Search for the cell housing the specified text and yield its [X, Y] center coordinate. 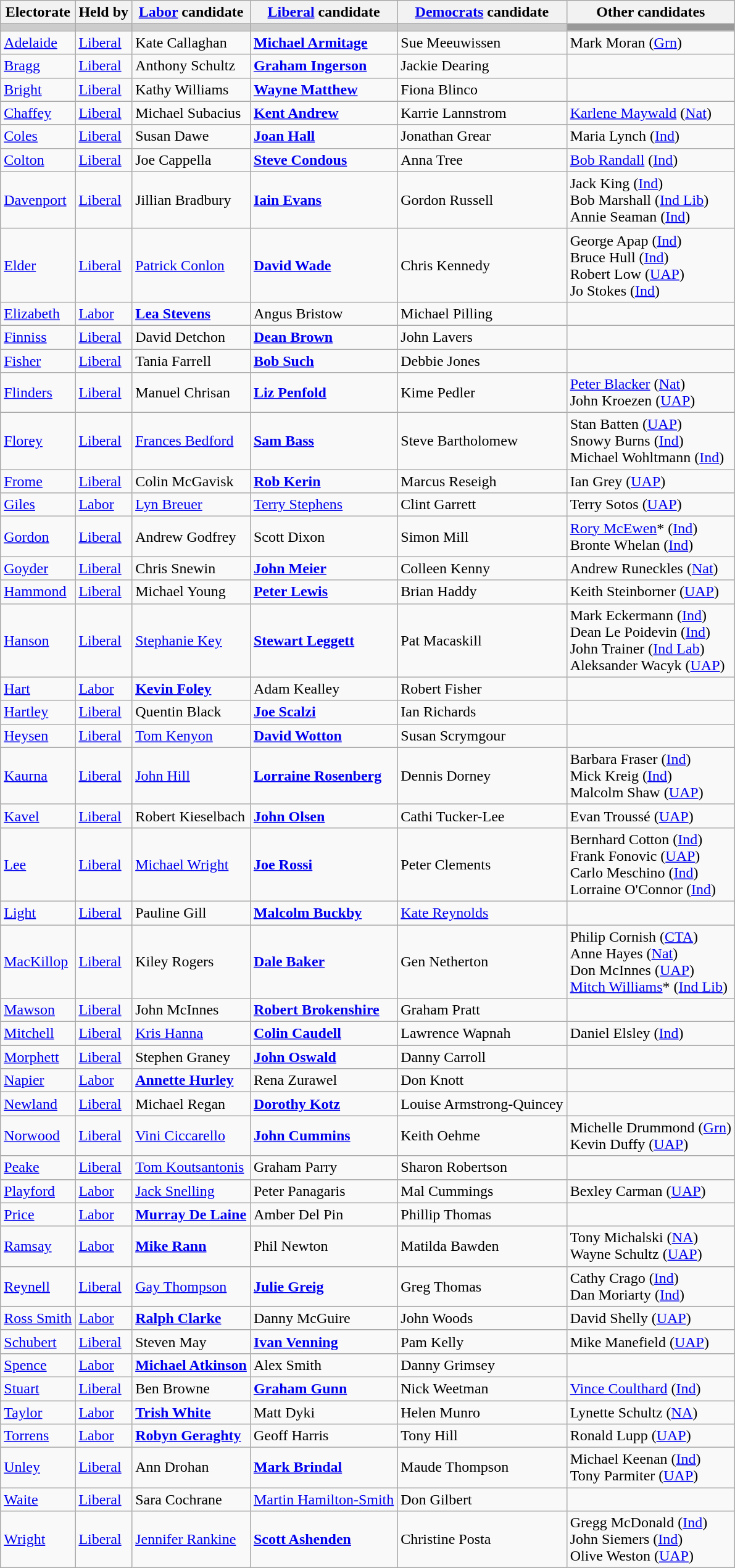
Brian Haddy [482, 592]
Lea Stevens [191, 313]
Peter Clements [482, 864]
Electorate [38, 12]
Sharon Robertson [482, 1168]
Unley [38, 1467]
Louise Armstrong-Quincey [482, 1104]
John Oswald [323, 1057]
Colin McGavisk [191, 481]
Cathi Tucker-Lee [482, 816]
Morphett [38, 1057]
Rob Kerin [323, 481]
Anthony Schultz [191, 66]
Mark Eckermann (Ind) Dean Le Poidevin (Ind) John Trainer (Ind Lab) Aleksander Wacyk (UAP) [650, 641]
Bragg [38, 66]
Stan Batten (UAP) Snowy Burns (Ind) Michael Wohltmann (Ind) [650, 441]
Danny Carroll [482, 1057]
Hartley [38, 712]
Michelle Drummond (Grn) Kevin Duffy (UAP) [650, 1135]
Dean Brown [323, 337]
Adelaide [38, 43]
Danny McGuire [323, 1318]
Colin Caudell [323, 1034]
John Lavers [482, 337]
Kavel [38, 816]
Colleen Kenny [482, 568]
Gordon Russell [482, 200]
Maude Thompson [482, 1467]
Mark Moran (Grn) [650, 43]
Debbie Jones [482, 361]
Graham Pratt [482, 1010]
Stephen Graney [191, 1057]
Clint Garrett [482, 505]
Davenport [38, 200]
Danny Grimsey [482, 1365]
Heysen [38, 736]
Bexley Carman (UAP) [650, 1191]
Michael Pilling [482, 313]
Malcolm Buckby [323, 913]
Democrats candidate [482, 12]
David Wade [323, 265]
Frome [38, 481]
John Olsen [323, 816]
Kime Pedler [482, 392]
Michael Wright [191, 864]
Kate Reynolds [482, 913]
Ralph Clarke [191, 1318]
Ivan Venning [323, 1342]
Kate Callaghan [191, 43]
Pat Macaskill [482, 641]
Goyder [38, 568]
Playford [38, 1191]
Peake [38, 1168]
Pauline Gill [191, 913]
Matilda Bawden [482, 1247]
David Wotton [323, 736]
Bright [38, 89]
Terry Sotos (UAP) [650, 505]
Steve Bartholomew [482, 441]
Elder [38, 265]
Sara Cochrane [191, 1500]
Fiona Blinco [482, 89]
Alex Smith [323, 1365]
Chris Snewin [191, 568]
Norwood [38, 1135]
Annette Hurley [191, 1081]
Elizabeth [38, 313]
Steven May [191, 1342]
Frances Bedford [191, 441]
Dorothy Kotz [323, 1104]
Tom Koutsantonis [191, 1168]
Ronald Lupp (UAP) [650, 1436]
Daniel Elsley (Ind) [650, 1034]
Iain Evans [323, 200]
Stuart [38, 1388]
Angus Bristow [323, 313]
Other candidates [650, 12]
Greg Thomas [482, 1286]
Geoff Harris [323, 1436]
John Hill [191, 776]
Gen Netherton [482, 961]
Hanson [38, 641]
Gordon [38, 537]
Torrens [38, 1436]
Dennis Dorney [482, 776]
Light [38, 913]
Peter Panagaris [323, 1191]
Evan Troussé (UAP) [650, 816]
Rena Zurawel [323, 1081]
Ramsay [38, 1247]
Labor candidate [191, 12]
Andrew Godfrey [191, 537]
Don Gilbert [482, 1500]
Phillip Thomas [482, 1214]
Anna Tree [482, 160]
Cathy Crago (Ind) Dan Moriarty (Ind) [650, 1286]
Napier [38, 1081]
Robert Fisher [482, 689]
Jackie Dearing [482, 66]
Lorraine Rosenberg [323, 776]
Mal Cummings [482, 1191]
Terry Stephens [323, 505]
Keith Oehme [482, 1135]
Fisher [38, 361]
Coles [38, 136]
Tom Kenyon [191, 736]
Finniss [38, 337]
Gregg McDonald (Ind) John Siemers (Ind) Olive Weston (UAP) [650, 1540]
Peter Blacker (Nat) John Kroezen (UAP) [650, 392]
Mawson [38, 1010]
Hammond [38, 592]
George Apap (Ind) Bruce Hull (Ind) Robert Low (UAP) Jo Stokes (Ind) [650, 265]
Marcus Reseigh [482, 481]
Sue Meeuwissen [482, 43]
Robert Brokenshire [323, 1010]
Ben Browne [191, 1388]
Helen Munro [482, 1412]
Michael Armitage [323, 43]
Julie Greig [323, 1286]
Andrew Runeckles (Nat) [650, 568]
Lawrence Wapnah [482, 1034]
Susan Dawe [191, 136]
Vini Ciccarello [191, 1135]
Tony Michalski (NA) Wayne Schultz (UAP) [650, 1247]
Graham Ingerson [323, 66]
Michael Young [191, 592]
Liberal candidate [323, 12]
Liz Penfold [323, 392]
Ian Grey (UAP) [650, 481]
Graham Parry [323, 1168]
Ian Richards [482, 712]
Giles [38, 505]
Colton [38, 160]
Chris Kennedy [482, 265]
MacKillop [38, 961]
Florey [38, 441]
Murray De Laine [191, 1214]
Kathy Williams [191, 89]
Chaffey [38, 113]
Joe Cappella [191, 160]
Karrie Lannstrom [482, 113]
Schubert [38, 1342]
Nick Weetman [482, 1388]
Kris Hanna [191, 1034]
Mark Brindal [323, 1467]
Michael Keenan (Ind) Tony Parmiter (UAP) [650, 1467]
Bernhard Cotton (Ind) Frank Fonovic (UAP) Carlo Meschino (Ind) Lorraine O'Connor (Ind) [650, 864]
Jonathan Grear [482, 136]
Barbara Fraser (Ind) Mick Kreig (Ind) Malcolm Shaw (UAP) [650, 776]
Ross Smith [38, 1318]
Joan Hall [323, 136]
Maria Lynch (Ind) [650, 136]
Lee [38, 864]
Kent Andrew [323, 113]
John Cummins [323, 1135]
Reynell [38, 1286]
Gay Thompson [191, 1286]
Vince Coulthard (Ind) [650, 1388]
Susan Scrymgour [482, 736]
Ann Drohan [191, 1467]
Pam Kelly [482, 1342]
Quentin Black [191, 712]
Joe Scalzi [323, 712]
Hart [38, 689]
Don Knott [482, 1081]
Scott Ashenden [323, 1540]
Flinders [38, 392]
Michael Subacius [191, 113]
Robert Kieselbach [191, 816]
Tania Farrell [191, 361]
Phil Newton [323, 1247]
Philip Cornish (CTA) Anne Hayes (Nat) Don McInnes (UAP) Mitch Williams* (Ind Lib) [650, 961]
Taylor [38, 1412]
Amber Del Pin [323, 1214]
David Shelly (UAP) [650, 1318]
Bob Randall (Ind) [650, 160]
Newland [38, 1104]
Sam Bass [323, 441]
Trish White [191, 1412]
Steve Condous [323, 160]
Scott Dixon [323, 537]
John Woods [482, 1318]
Karlene Maywald (Nat) [650, 113]
Jack King (Ind) Bob Marshall (Ind Lib) Annie Seaman (Ind) [650, 200]
Kaurna [38, 776]
Tony Hill [482, 1436]
Stewart Leggett [323, 641]
Robyn Geraghty [191, 1436]
Rory McEwen* (Ind) Bronte Whelan (Ind) [650, 537]
Kiley Rogers [191, 961]
Martin Hamilton-Smith [323, 1500]
Lyn Breuer [191, 505]
Bob Such [323, 361]
Jillian Bradbury [191, 200]
Waite [38, 1500]
Patrick Conlon [191, 265]
Kevin Foley [191, 689]
Peter Lewis [323, 592]
Simon Mill [482, 537]
Lynette Schultz (NA) [650, 1412]
David Detchon [191, 337]
Stephanie Key [191, 641]
Spence [38, 1365]
Price [38, 1214]
Mike Rann [191, 1247]
Manuel Chrisan [191, 392]
Dale Baker [323, 961]
Michael Atkinson [191, 1365]
John Meier [323, 568]
Wayne Matthew [323, 89]
Mitchell [38, 1034]
Christine Posta [482, 1540]
John McInnes [191, 1010]
Held by [104, 12]
Jennifer Rankine [191, 1540]
Joe Rossi [323, 864]
Mike Manefield (UAP) [650, 1342]
Keith Steinborner (UAP) [650, 592]
Matt Dyki [323, 1412]
Adam Kealley [323, 689]
Michael Regan [191, 1104]
Graham Gunn [323, 1388]
Jack Snelling [191, 1191]
Wright [38, 1540]
